Locate the cell with the specified text and output its [X, Y] center coordinate. 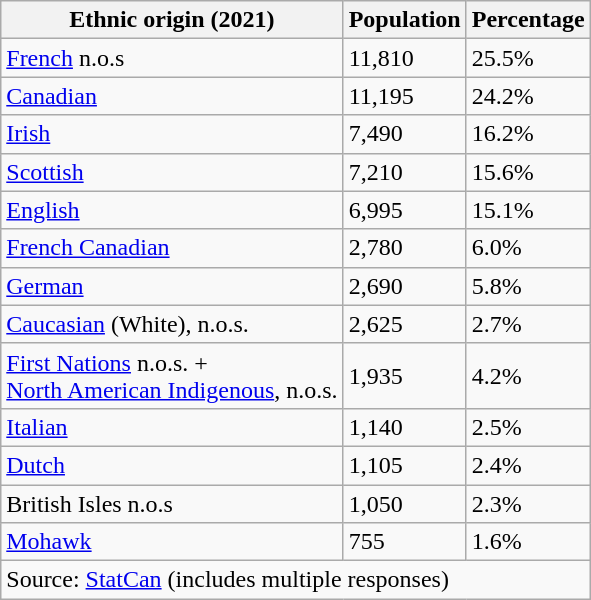
Percentage [528, 20]
1,050 [404, 503]
6,995 [404, 210]
2.3% [528, 503]
5.8% [528, 286]
Caucasian (White), n.o.s. [172, 324]
German [172, 286]
15.6% [528, 172]
2,780 [404, 248]
Scottish [172, 172]
25.5% [528, 58]
1,935 [404, 376]
Source: StatCan (includes multiple responses) [296, 580]
24.2% [528, 96]
15.1% [528, 210]
11,810 [404, 58]
6.0% [528, 248]
2.7% [528, 324]
Italian [172, 427]
1,105 [404, 465]
Canadian [172, 96]
Population [404, 20]
755 [404, 542]
2.5% [528, 427]
English [172, 210]
Irish [172, 134]
Ethnic origin (2021) [172, 20]
1,140 [404, 427]
Mohawk [172, 542]
First Nations n.o.s. +North American Indigenous, n.o.s. [172, 376]
British Isles n.o.s [172, 503]
4.2% [528, 376]
2,690 [404, 286]
7,490 [404, 134]
2,625 [404, 324]
16.2% [528, 134]
1.6% [528, 542]
11,195 [404, 96]
French Canadian [172, 248]
2.4% [528, 465]
7,210 [404, 172]
Dutch [172, 465]
French n.o.s [172, 58]
